Determine the (X, Y) coordinate at the center of the cell enclosing the given text.  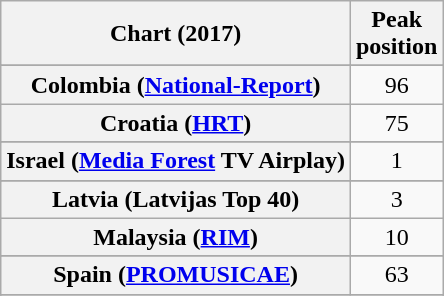
Chart (2017) (176, 34)
Spain (PROMUSICAE) (176, 275)
63 (396, 275)
3 (396, 199)
75 (396, 123)
Latvia (Latvijas Top 40) (176, 199)
Peak position (396, 34)
96 (396, 85)
Colombia (National-Report) (176, 85)
Croatia (HRT) (176, 123)
10 (396, 237)
Malaysia (RIM) (176, 237)
Israel (Media Forest TV Airplay) (176, 161)
1 (396, 161)
